Scan for the cell matching the given text and deliver its (X, Y) coordinate at center. 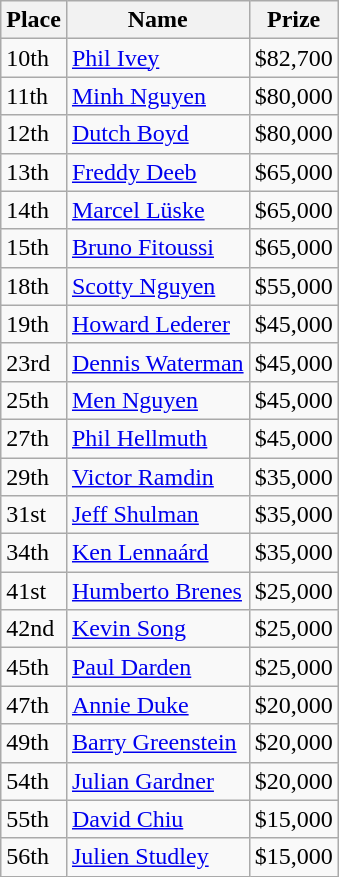
54th (34, 781)
Paul Darden (158, 667)
Phil Ivey (158, 58)
41st (34, 591)
Howard Lederer (158, 324)
11th (34, 96)
Prize (294, 20)
Julian Gardner (158, 781)
Place (34, 20)
55th (34, 819)
42nd (34, 629)
Men Nguyen (158, 400)
15th (34, 248)
Phil Hellmuth (158, 438)
45th (34, 667)
27th (34, 438)
Julien Studley (158, 857)
Annie Duke (158, 705)
49th (34, 743)
23rd (34, 362)
31st (34, 515)
Minh Nguyen (158, 96)
Barry Greenstein (158, 743)
29th (34, 477)
34th (34, 553)
$55,000 (294, 286)
Dennis Waterman (158, 362)
Name (158, 20)
Marcel Lüske (158, 210)
Kevin Song (158, 629)
Freddy Deeb (158, 172)
10th (34, 58)
19th (34, 324)
$82,700 (294, 58)
14th (34, 210)
Victor Ramdin (158, 477)
Dutch Boyd (158, 134)
Ken Lennaárd (158, 553)
Jeff Shulman (158, 515)
18th (34, 286)
Humberto Brenes (158, 591)
David Chiu (158, 819)
56th (34, 857)
Scotty Nguyen (158, 286)
12th (34, 134)
13th (34, 172)
Bruno Fitoussi (158, 248)
47th (34, 705)
25th (34, 400)
